Find where the given text appears and provide that cell's center as (X, Y) coordinate. 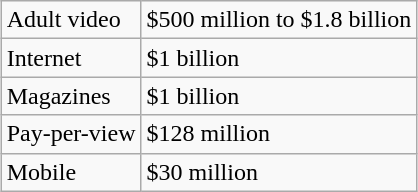
Mobile (71, 172)
$500 million to $1.8 billion (279, 20)
$128 million (279, 134)
Adult video (71, 20)
Pay-per-view (71, 134)
Internet (71, 58)
$30 million (279, 172)
Magazines (71, 96)
